Return [x, y] of the center of cell containing provided text 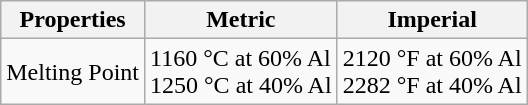
Melting Point [73, 72]
Metric [240, 20]
2120 °F at 60% Al2282 °F at 40% Al [432, 72]
1160 °C at 60% Al1250 °C at 40% Al [240, 72]
Properties [73, 20]
Imperial [432, 20]
